Output the [X, Y] coordinate of the center of the cell containing the given text.  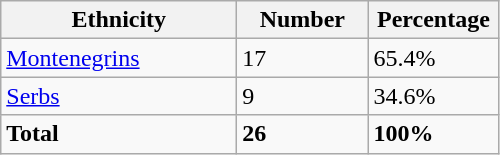
Percentage [434, 20]
17 [302, 58]
Montenegrins [119, 58]
Number [302, 20]
34.6% [434, 96]
26 [302, 134]
9 [302, 96]
Total [119, 134]
Serbs [119, 96]
65.4% [434, 58]
100% [434, 134]
Ethnicity [119, 20]
